From the cell containing the given text, extract its center point as (x, y) coordinate. 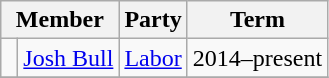
Party (153, 20)
Term (257, 20)
Member (60, 20)
2014–present (257, 58)
Labor (153, 58)
Josh Bull (68, 58)
